Return the (x, y) coordinate for the center point of the cell that contains the specified text.  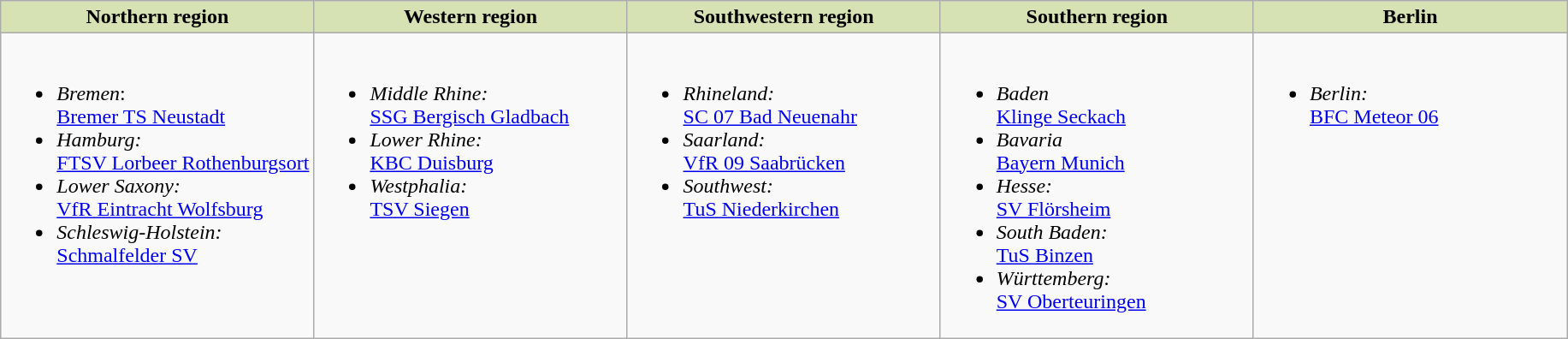
BadenKlinge SeckachBavariaBayern MunichHesse:SV FlörsheimSouth Baden:TuS BinzenWürttemberg:SV Oberteuringen (1097, 186)
Berlin:BFC Meteor 06 (1410, 186)
Bremen:Bremer TS NeustadtHamburg:FTSV Lorbeer RothenburgsortLower Saxony:VfR Eintracht WolfsburgSchleswig-Holstein:Schmalfelder SV (157, 186)
Rhineland:SC 07 Bad NeuenahrSaarland: VfR 09 SaabrückenSouthwest:TuS Niederkirchen (784, 186)
Southwestern region (784, 17)
Southern region (1097, 17)
Western region (470, 17)
Berlin (1410, 17)
Northern region (157, 17)
Middle Rhine:SSG Bergisch GladbachLower Rhine:KBC DuisburgWestphalia:TSV Siegen (470, 186)
